From the cell containing the given text, extract its center point as (x, y) coordinate. 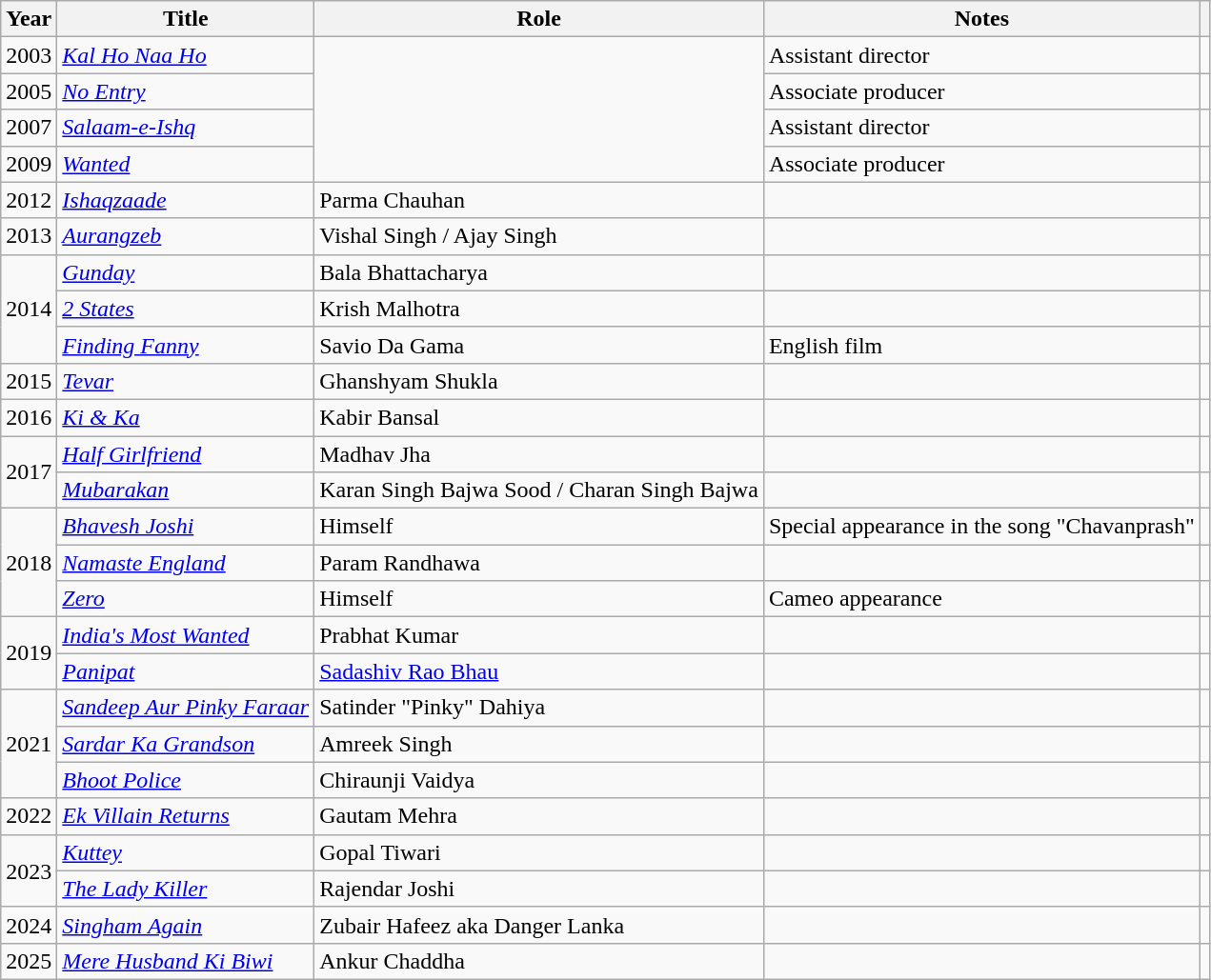
2007 (29, 128)
Half Girlfriend (186, 454)
No Entry (186, 91)
Wanted (186, 164)
Karan Singh Bajwa Sood / Charan Singh Bajwa (539, 490)
Chiraunji Vaidya (539, 780)
Satinder "Pinky" Dahiya (539, 708)
Singham Again (186, 925)
Kuttey (186, 852)
Zubair Hafeez aka Danger Lanka (539, 925)
2022 (29, 816)
Amreek Singh (539, 744)
Panipat (186, 671)
2018 (29, 563)
Gautam Mehra (539, 816)
Bala Bhattacharya (539, 272)
Krish Malhotra (539, 309)
Rajendar Joshi (539, 889)
Vishal Singh / Ajay Singh (539, 236)
2003 (29, 55)
2015 (29, 381)
Ishaqzaade (186, 200)
2024 (29, 925)
Madhav Jha (539, 454)
Ek Villain Returns (186, 816)
2016 (29, 417)
2012 (29, 200)
Sadashiv Rao Bhau (539, 671)
2017 (29, 472)
Year (29, 19)
Namaste England (186, 563)
Bhavesh Joshi (186, 527)
Cameo appearance (981, 599)
Gopal Tiwari (539, 852)
Ankur Chaddha (539, 961)
2019 (29, 653)
The Lady Killer (186, 889)
Salaam-e-Ishq (186, 128)
2009 (29, 164)
Aurangzeb (186, 236)
India's Most Wanted (186, 635)
2014 (29, 309)
2023 (29, 870)
Role (539, 19)
Special appearance in the song "Chavanprash" (981, 527)
2005 (29, 91)
Savio Da Gama (539, 345)
Notes (981, 19)
Ghanshyam Shukla (539, 381)
Bhoot Police (186, 780)
English film (981, 345)
Zero (186, 599)
2013 (29, 236)
Prabhat Kumar (539, 635)
Gunday (186, 272)
2025 (29, 961)
2 States (186, 309)
Param Randhawa (539, 563)
Title (186, 19)
Mubarakan (186, 490)
Sardar Ka Grandson (186, 744)
Kal Ho Naa Ho (186, 55)
Sandeep Aur Pinky Faraar (186, 708)
2021 (29, 744)
Tevar (186, 381)
Parma Chauhan (539, 200)
Mere Husband Ki Biwi (186, 961)
Ki & Ka (186, 417)
Kabir Bansal (539, 417)
Finding Fanny (186, 345)
